From the cell containing the given text, extract its center point as (X, Y) coordinate. 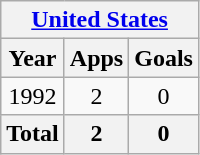
United States (100, 20)
1992 (33, 96)
Year (33, 58)
Total (33, 134)
Apps (96, 58)
Goals (164, 58)
